Capture the cell that displays the provided text and extract its (x, y) central coordinate. 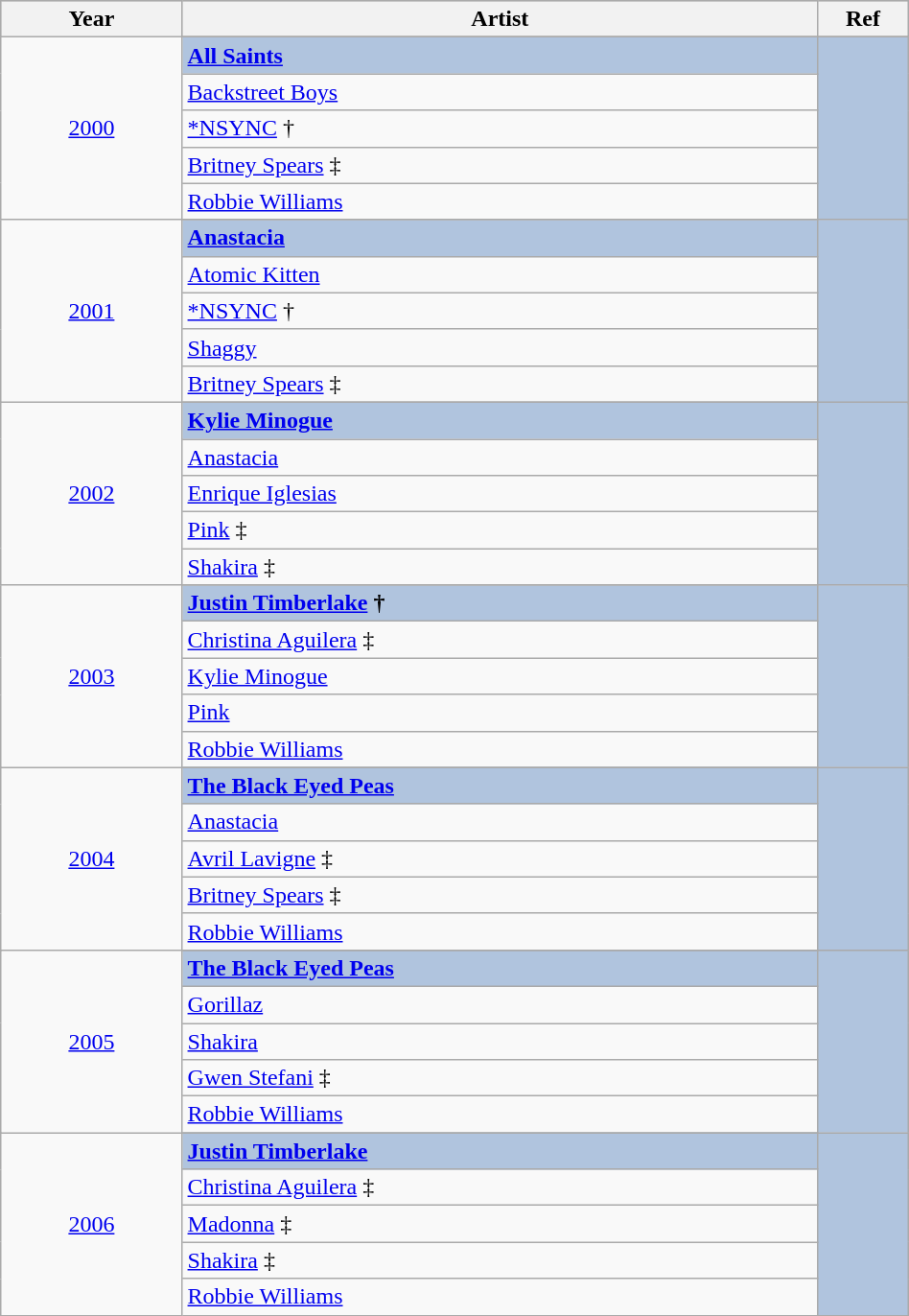
2003 (92, 676)
2005 (92, 1041)
Enrique Iglesias (501, 494)
Shaggy (501, 347)
Pink ‡ (501, 530)
Avril Lavigne ‡ (501, 858)
2004 (92, 858)
Pink (501, 713)
Justin Timberlake (501, 1151)
Backstreet Boys (501, 92)
Year (92, 19)
All Saints (501, 56)
2002 (92, 493)
Artist (501, 19)
Atomic Kitten (501, 274)
Gwen Stefani ‡ (501, 1078)
Gorillaz (501, 1004)
Madonna ‡ (501, 1224)
Ref (863, 19)
2006 (92, 1224)
Justin Timberlake † (501, 603)
2000 (92, 129)
Shakira (501, 1041)
2001 (92, 311)
